Identify which cell holds the provided text, then report its [x, y] central coordinate. 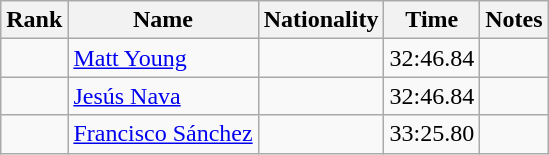
Rank [34, 20]
Nationality [321, 20]
Time [432, 20]
Matt Young [163, 58]
Jesús Nava [163, 96]
Name [163, 20]
33:25.80 [432, 134]
Francisco Sánchez [163, 134]
Notes [514, 20]
